Return (X, Y) of the center of cell containing provided text 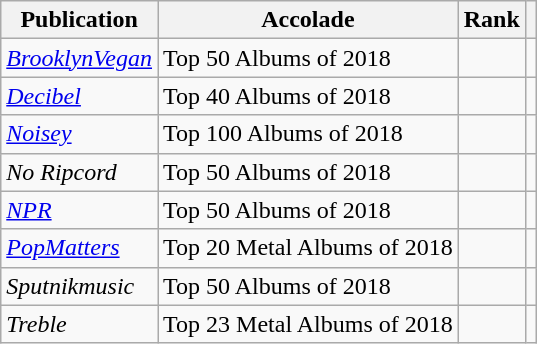
Top 20 Metal Albums of 2018 (308, 248)
Top 23 Metal Albums of 2018 (308, 324)
PopMatters (80, 248)
Decibel (80, 96)
Top 40 Albums of 2018 (308, 96)
Sputnikmusic (80, 286)
Publication (80, 20)
NPR (80, 210)
Treble (80, 324)
Noisey (80, 134)
Accolade (308, 20)
Rank (492, 20)
Top 100 Albums of 2018 (308, 134)
BrooklynVegan (80, 58)
No Ripcord (80, 172)
